Return the (x, y) coordinate for the center point of the cell that contains the specified text.  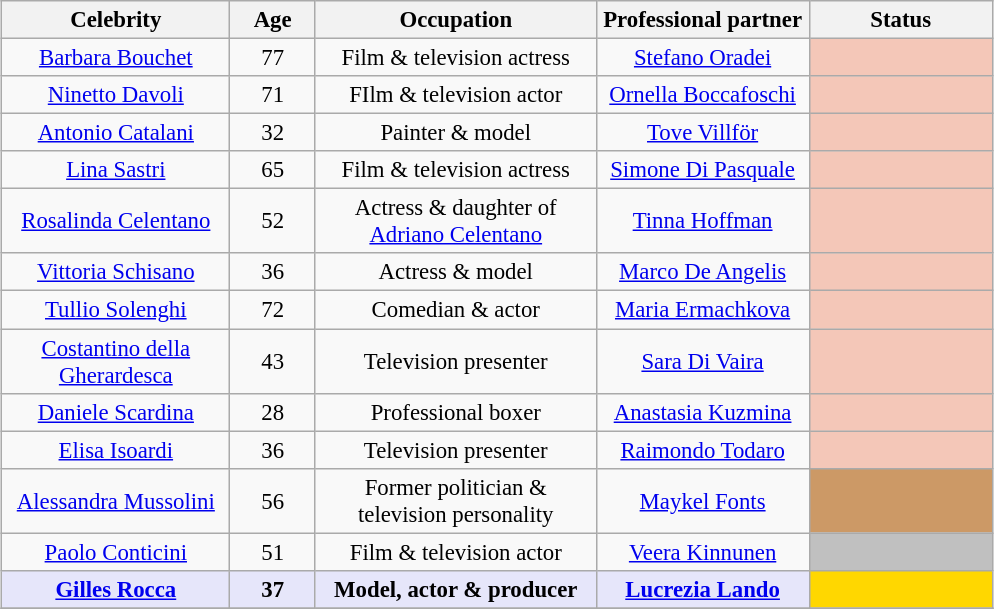
Professional partner (702, 20)
Maria Ermachkova (702, 310)
Occupation (456, 20)
Elisa Isoardi (116, 450)
Sara Di Vaira (702, 360)
Veera Kinnunen (702, 552)
Age (273, 20)
Anastasia Kuzmina (702, 412)
43 (273, 360)
Model, actor & producer (456, 589)
56 (273, 500)
Tullio Solenghi (116, 310)
28 (273, 412)
Ornella Boccafoschi (702, 95)
Paolo Conticini (116, 552)
Rosalinda Celentano (116, 222)
51 (273, 552)
Painter & model (456, 133)
Comedian & actor (456, 310)
71 (273, 95)
32 (273, 133)
Alessandra Mussolini (116, 500)
Professional boxer (456, 412)
Actress & daughter of Adriano Celentano (456, 222)
Lina Sastri (116, 170)
Stefano Oradei (702, 57)
Vittoria Schisano (116, 272)
Lucrezia Lando (702, 589)
Raimondo Todaro (702, 450)
Gilles Rocca (116, 589)
77 (273, 57)
Simone Di Pasquale (702, 170)
Former politician & television personality (456, 500)
Celebrity (116, 20)
Status (900, 20)
Ninetto Davoli (116, 95)
52 (273, 222)
Film & television actor (456, 552)
Barbara Bouchet (116, 57)
Tove Villför (702, 133)
FIlm & television actor (456, 95)
Actress & model (456, 272)
Costantino della Gherardesca (116, 360)
65 (273, 170)
72 (273, 310)
Tinna Hoffman (702, 222)
Daniele Scardina (116, 412)
Maykel Fonts (702, 500)
Marco De Angelis (702, 272)
Antonio Catalani (116, 133)
37 (273, 589)
